Return the [X, Y] coordinate for the center point of the cell that contains the specified text.  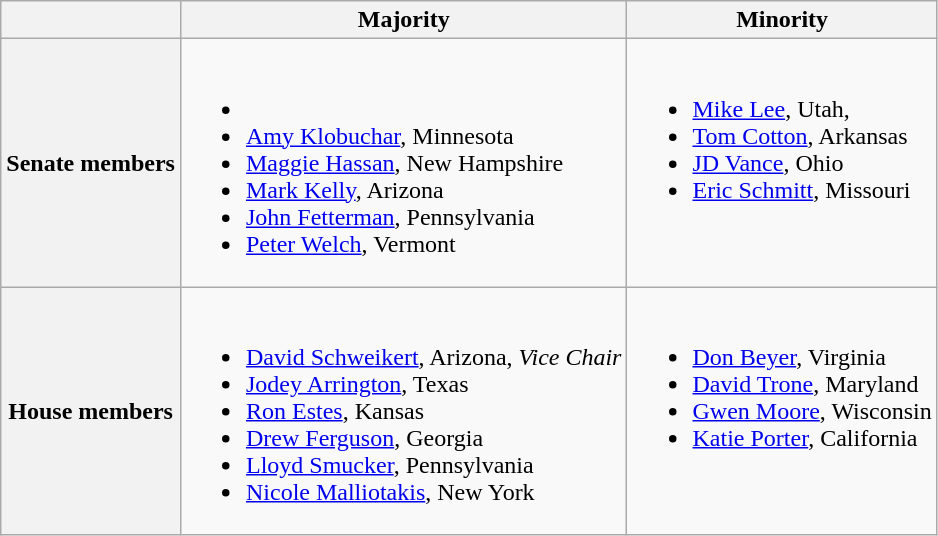
House members [91, 411]
Mike Lee, Utah,Tom Cotton, ArkansasJD Vance, OhioEric Schmitt, Missouri [782, 163]
Majority [404, 20]
Don Beyer, VirginiaDavid Trone, MarylandGwen Moore, WisconsinKatie Porter, California [782, 411]
Senate members [91, 163]
Amy Klobuchar, MinnesotaMaggie Hassan, New HampshireMark Kelly, ArizonaJohn Fetterman, PennsylvaniaPeter Welch, Vermont [404, 163]
Minority [782, 20]
